Return the [X, Y] coordinate for the center point of the cell that contains the specified text.  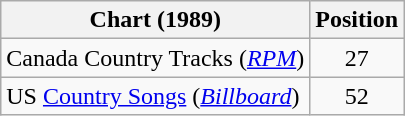
27 [357, 58]
Canada Country Tracks (RPM) [156, 58]
52 [357, 96]
Position [357, 20]
Chart (1989) [156, 20]
US Country Songs (Billboard) [156, 96]
